Output the [x, y] coordinate of the center of the cell containing the given text.  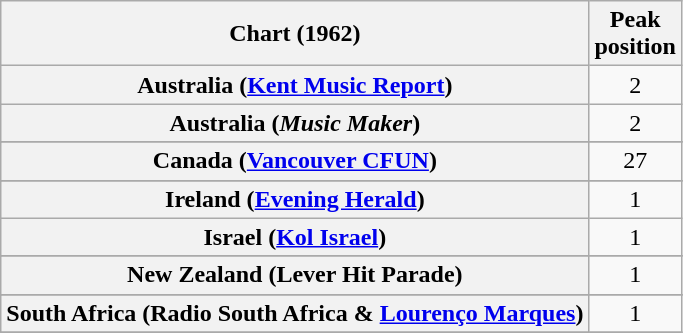
Chart (1962) [295, 34]
Peakposition [635, 34]
27 [635, 161]
Australia (Music Maker) [295, 123]
Israel (Kol Israel) [295, 237]
New Zealand (Lever Hit Parade) [295, 275]
Canada (Vancouver CFUN) [295, 161]
South Africa (Radio South Africa & Lourenço Marques) [295, 313]
Ireland (Evening Herald) [295, 199]
Australia (Kent Music Report) [295, 85]
